For the text-containing cell, return its midpoint in [x, y] coordinate format. 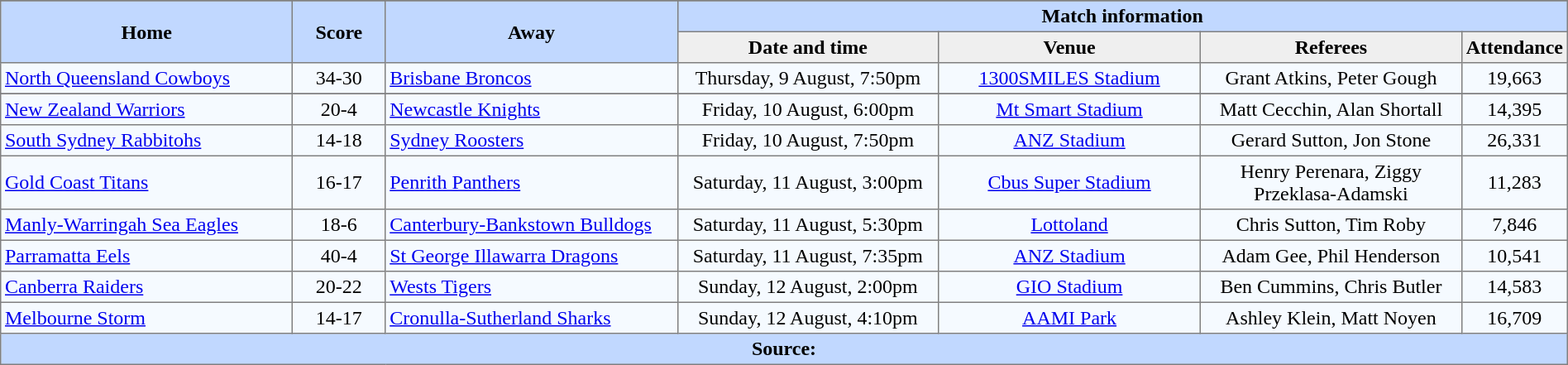
14,583 [1514, 287]
Manly-Warringah Sea Eagles [147, 225]
Home [147, 31]
Attendance [1514, 47]
GIO Stadium [1070, 287]
Friday, 10 August, 7:50pm [808, 141]
Referees [1331, 47]
Gold Coast Titans [147, 182]
11,283 [1514, 182]
Venue [1070, 47]
Match information [1122, 17]
Mt Smart Stadium [1070, 109]
Cbus Super Stadium [1070, 182]
Away [531, 31]
Date and time [808, 47]
North Queensland Cowboys [147, 79]
Saturday, 11 August, 3:00pm [808, 182]
Brisbane Broncos [531, 79]
34-30 [339, 79]
Newcastle Knights [531, 109]
Sunday, 12 August, 2:00pm [808, 287]
Penrith Panthers [531, 182]
Chris Sutton, Tim Roby [1331, 225]
40-4 [339, 256]
Saturday, 11 August, 5:30pm [808, 225]
Melbourne Storm [147, 318]
20-4 [339, 109]
Friday, 10 August, 6:00pm [808, 109]
AAMI Park [1070, 318]
Ben Cummins, Chris Butler [1331, 287]
Thursday, 9 August, 7:50pm [808, 79]
South Sydney Rabbitohs [147, 141]
Ashley Klein, Matt Noyen [1331, 318]
Grant Atkins, Peter Gough [1331, 79]
Lottoland [1070, 225]
16,709 [1514, 318]
Canterbury-Bankstown Bulldogs [531, 225]
Sydney Roosters [531, 141]
Henry Perenara, Ziggy Przeklasa-Adamski [1331, 182]
18-6 [339, 225]
Adam Gee, Phil Henderson [1331, 256]
10,541 [1514, 256]
New Zealand Warriors [147, 109]
Matt Cecchin, Alan Shortall [1331, 109]
St George Illawarra Dragons [531, 256]
16-17 [339, 182]
Score [339, 31]
Source: [784, 349]
20-22 [339, 287]
Gerard Sutton, Jon Stone [1331, 141]
7,846 [1514, 225]
14,395 [1514, 109]
Cronulla-Sutherland Sharks [531, 318]
14-17 [339, 318]
Canberra Raiders [147, 287]
Saturday, 11 August, 7:35pm [808, 256]
1300SMILES Stadium [1070, 79]
14-18 [339, 141]
Sunday, 12 August, 4:10pm [808, 318]
Parramatta Eels [147, 256]
Wests Tigers [531, 287]
26,331 [1514, 141]
19,663 [1514, 79]
